Search for the cell housing the specified text and yield its [X, Y] center coordinate. 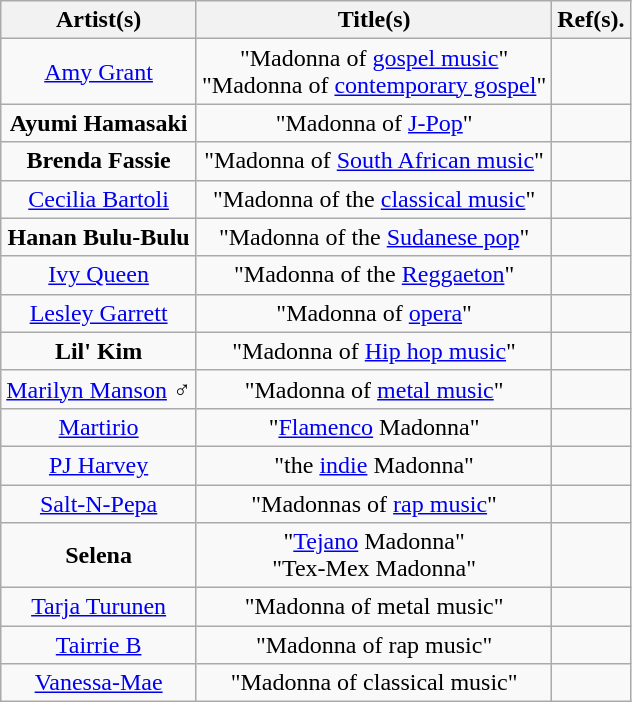
"Madonna of the Sudanese pop" [374, 237]
PJ Harvey [99, 465]
Lesley Garrett [99, 313]
"Madonna of opera" [374, 313]
Selena [99, 556]
"Flamenco Madonna" [374, 427]
Cecilia Bartoli [99, 199]
Amy Grant [99, 72]
Martirio [99, 427]
"Madonna of the Reggaeton" [374, 275]
"Madonna of J-Pop" [374, 123]
Brenda Fassie [99, 161]
Tarja Turunen [99, 607]
Marilyn Manson ♂ [99, 389]
"Madonnas of rap music" [374, 503]
Ivy Queen [99, 275]
"Madonna of rap music" [374, 645]
"Madonna of classical music" [374, 683]
Hanan Bulu-Bulu [99, 237]
Vanessa-Mae [99, 683]
Artist(s) [99, 20]
"Madonna of gospel music""Madonna of contemporary gospel" [374, 72]
Title(s) [374, 20]
Lil' Kim [99, 351]
"Tejano Madonna""Tex-Mex Madonna" [374, 556]
Ayumi Hamasaki [99, 123]
"Madonna of Hip hop music" [374, 351]
Salt-N-Pepa [99, 503]
Ref(s). [591, 20]
Tairrie B [99, 645]
"the indie Madonna" [374, 465]
"Madonna of the classical music" [374, 199]
"Madonna of South African music" [374, 161]
